Capture the cell that displays the provided text and extract its (X, Y) central coordinate. 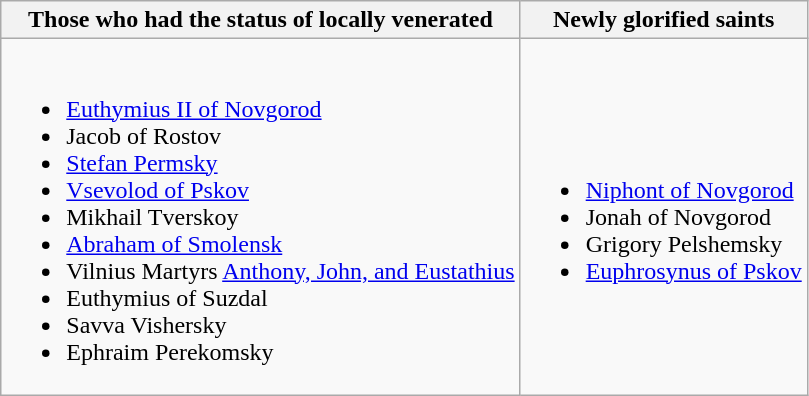
Newly glorified saints (664, 20)
Those who had the status of locally venerated (260, 20)
Niphont of NovgorodJonah of NovgorodGrigory PelshemskyEuphrosynus of Pskov (664, 217)
